Detect which cell encompasses the target text, then output its [x, y] center coordinate. 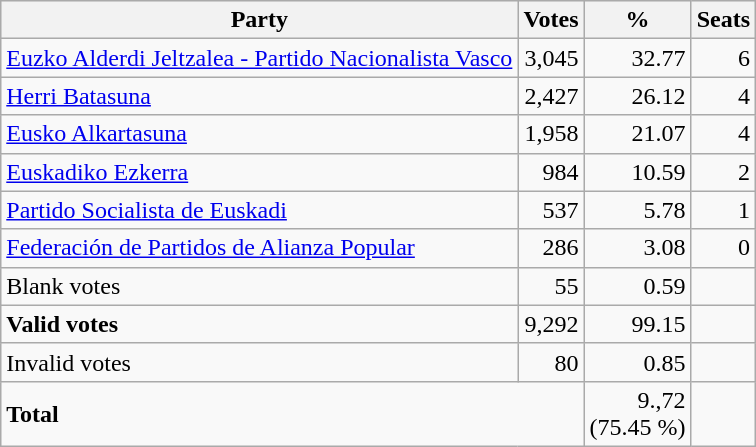
Total [292, 414]
1,958 [551, 134]
537 [551, 210]
Euzko Alderdi Jeltzalea - Partido Nacionalista Vasco [260, 58]
Party [260, 20]
0.85 [638, 362]
6 [723, 58]
32.77 [638, 58]
0.59 [638, 286]
Euskadiko Ezkerra [260, 172]
10.59 [638, 172]
Herri Batasuna [260, 96]
2,427 [551, 96]
3.08 [638, 248]
Partido Socialista de Euskadi [260, 210]
% [638, 20]
1 [723, 210]
3,045 [551, 58]
Votes [551, 20]
26.12 [638, 96]
5.78 [638, 210]
80 [551, 362]
99.15 [638, 324]
Eusko Alkartasuna [260, 134]
Blank votes [260, 286]
0 [723, 248]
9.,72(75.45 %) [638, 414]
55 [551, 286]
21.07 [638, 134]
Federación de Partidos de Alianza Popular [260, 248]
Invalid votes [260, 362]
984 [551, 172]
Seats [723, 20]
9,292 [551, 324]
286 [551, 248]
Valid votes [260, 324]
2 [723, 172]
